Determine the (x, y) coordinate at the center of the cell enclosing the given text.  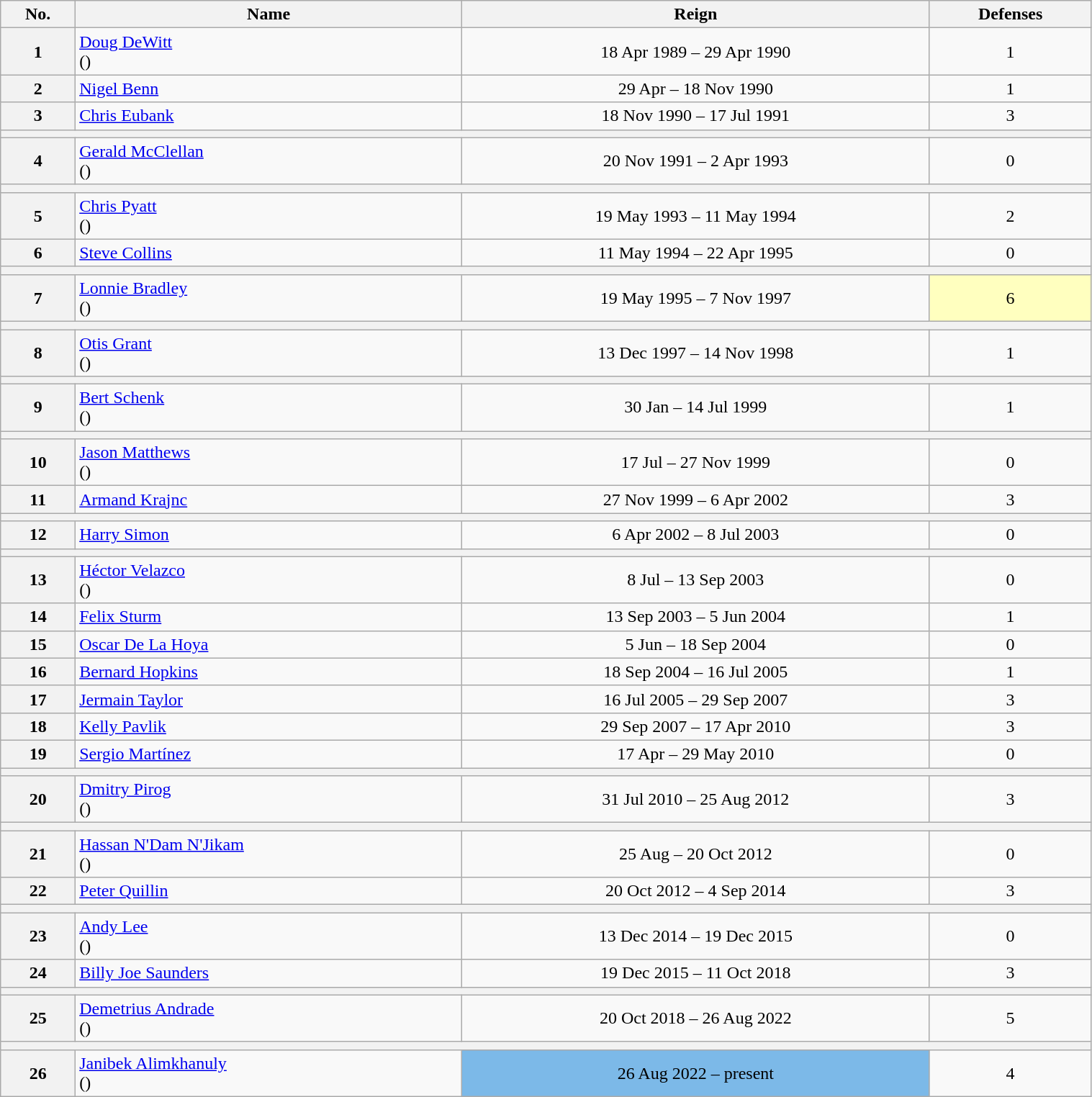
15 (38, 644)
18 Nov 1990 – 17 Jul 1991 (695, 116)
Héctor Velazco() (269, 580)
23 (38, 936)
Defenses (1011, 14)
20 Oct 2012 – 4 Sep 2014 (695, 891)
Peter Quillin (269, 891)
26 Aug 2022 – present (695, 1073)
Doug DeWitt() (269, 52)
25 Aug – 20 Oct 2012 (695, 854)
16 Jul 2005 – 29 Sep 2007 (695, 699)
22 (38, 891)
Demetrius Andrade() (269, 1018)
19 Dec 2015 – 11 Oct 2018 (695, 973)
Bernard Hopkins (269, 672)
7 (38, 298)
Sergio Martínez (269, 754)
9 (38, 407)
8 (38, 353)
31 Jul 2010 – 25 Aug 2012 (695, 799)
19 May 1995 – 7 Nov 1997 (695, 298)
10 (38, 462)
8 Jul – 13 Sep 2003 (695, 580)
Name (269, 14)
Jermain Taylor (269, 699)
Harry Simon (269, 535)
19 May 1993 – 11 May 1994 (695, 216)
20 (38, 799)
Otis Grant() (269, 353)
Gerald McClellan() (269, 161)
17 (38, 699)
No. (38, 14)
24 (38, 973)
Nigel Benn (269, 89)
19 (38, 754)
Lonnie Bradley() (269, 298)
26 (38, 1073)
11 (38, 500)
21 (38, 854)
27 Nov 1999 – 6 Apr 2002 (695, 500)
13 Dec 1997 – 14 Nov 1998 (695, 353)
20 Oct 2018 – 26 Aug 2022 (695, 1018)
Armand Krajnc (269, 500)
Felix Sturm (269, 617)
Andy Lee() (269, 936)
Chris Eubank (269, 116)
Billy Joe Saunders (269, 973)
30 Jan – 14 Jul 1999 (695, 407)
29 Apr – 18 Nov 1990 (695, 89)
18 Sep 2004 – 16 Jul 2005 (695, 672)
17 Apr – 29 May 2010 (695, 754)
20 Nov 1991 – 2 Apr 1993 (695, 161)
13 Dec 2014 – 19 Dec 2015 (695, 936)
Oscar De La Hoya (269, 644)
14 (38, 617)
Hassan N'Dam N'Jikam() (269, 854)
16 (38, 672)
Bert Schenk() (269, 407)
17 Jul – 27 Nov 1999 (695, 462)
11 May 1994 – 22 Apr 1995 (695, 253)
5 Jun – 18 Sep 2004 (695, 644)
13 Sep 2003 – 5 Jun 2004 (695, 617)
Chris Pyatt() (269, 216)
13 (38, 580)
Steve Collins (269, 253)
18 Apr 1989 – 29 Apr 1990 (695, 52)
Dmitry Pirog() (269, 799)
Janibek Alimkhanuly() (269, 1073)
Kelly Pavlik (269, 726)
Jason Matthews() (269, 462)
18 (38, 726)
6 Apr 2002 – 8 Jul 2003 (695, 535)
12 (38, 535)
25 (38, 1018)
29 Sep 2007 – 17 Apr 2010 (695, 726)
Reign (695, 14)
